Return the [x, y] coordinate for the center point of the cell that contains the specified text.  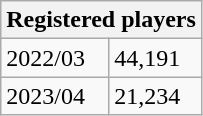
44,191 [156, 58]
2023/04 [55, 96]
2022/03 [55, 58]
21,234 [156, 96]
Registered players [102, 20]
